Capture the cell that displays the provided text and extract its (x, y) central coordinate. 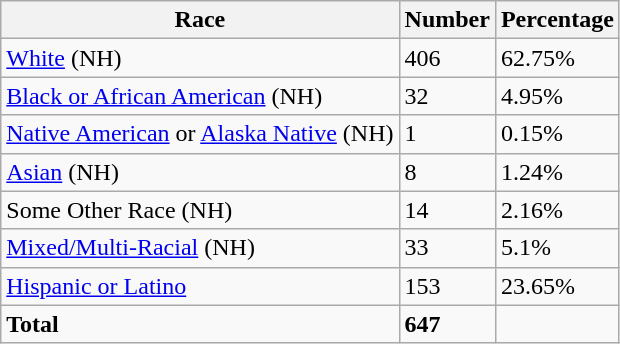
0.15% (557, 134)
23.65% (557, 286)
Total (200, 324)
1.24% (557, 172)
33 (447, 248)
153 (447, 286)
62.75% (557, 58)
Black or African American (NH) (200, 96)
Hispanic or Latino (200, 286)
Race (200, 20)
White (NH) (200, 58)
32 (447, 96)
Mixed/Multi-Racial (NH) (200, 248)
14 (447, 210)
4.95% (557, 96)
5.1% (557, 248)
406 (447, 58)
1 (447, 134)
Native American or Alaska Native (NH) (200, 134)
Some Other Race (NH) (200, 210)
Asian (NH) (200, 172)
8 (447, 172)
Percentage (557, 20)
Number (447, 20)
647 (447, 324)
2.16% (557, 210)
